Detect which cell encompasses the target text, then output its [X, Y] center coordinate. 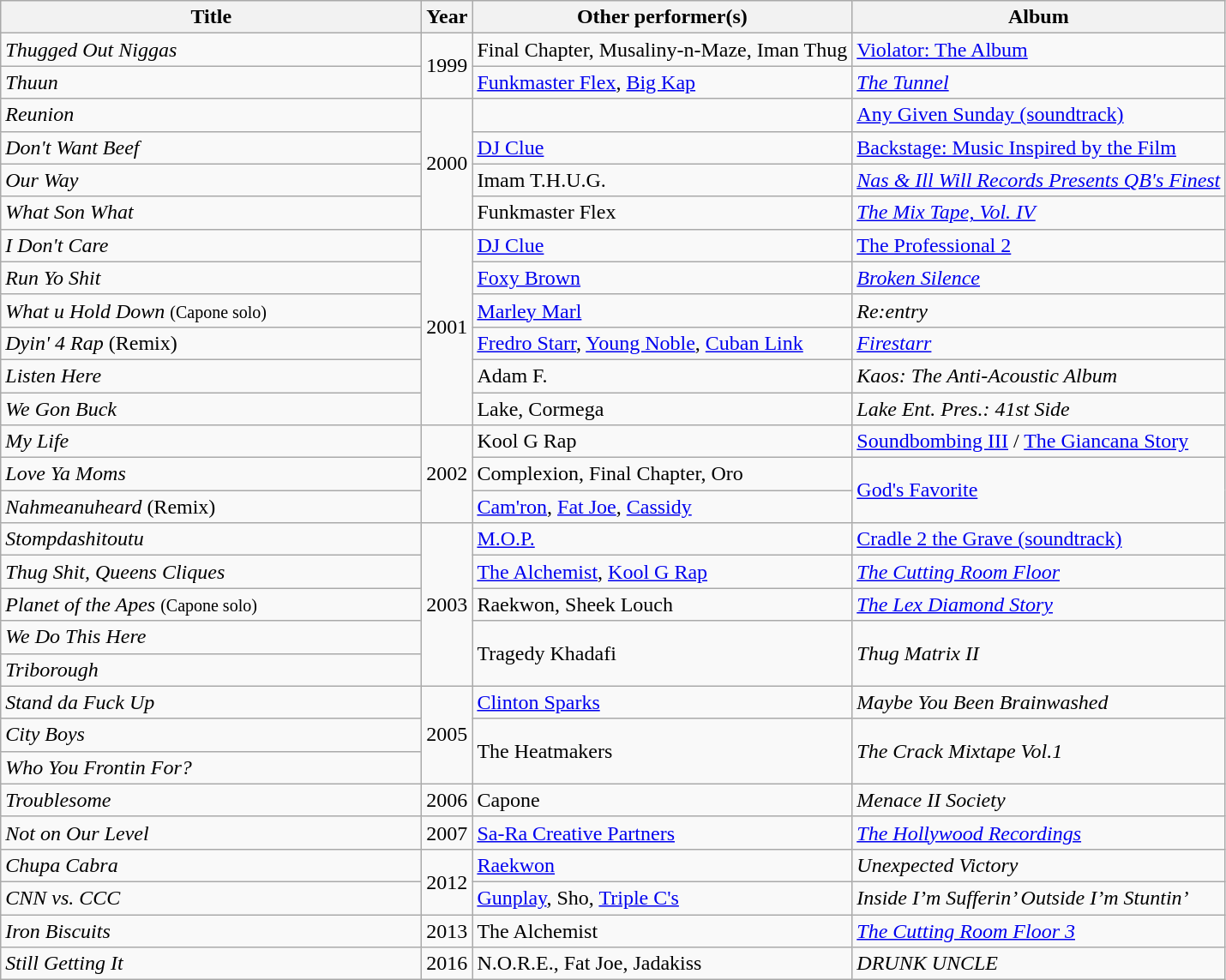
2006 [448, 800]
Imam T.H.U.G. [662, 180]
The Alchemist, Kool G Rap [662, 572]
Other performer(s) [662, 17]
CNN vs. CCC [211, 898]
Backstage: Music Inspired by the Film [1039, 147]
Nahmeanuheard (Remix) [211, 507]
Any Given Sunday (soundtrack) [1039, 115]
2013 [448, 930]
DRUNK UNCLE [1039, 964]
Foxy Brown [662, 278]
Dyin' 4 Rap (Remix) [211, 343]
2003 [448, 604]
The Cutting Room Floor [1039, 572]
We Do This Here [211, 637]
Cradle 2 the Grave (soundtrack) [1039, 539]
Adam F. [662, 376]
2005 [448, 735]
We Gon Buck [211, 409]
Love Ya Moms [211, 474]
Raekwon, Sheek Louch [662, 604]
1999 [448, 66]
Capone [662, 800]
Firestarr [1039, 343]
I Don't Care [211, 245]
Soundbombing III / The Giancana Story [1039, 442]
Complexion, Final Chapter, Oro [662, 474]
Title [211, 17]
Chupa Cabra [211, 865]
Unexpected Victory [1039, 865]
The Professional 2 [1039, 245]
The Cutting Room Floor 3 [1039, 930]
God's Favorite [1039, 490]
The Lex Diamond Story [1039, 604]
Kaos: The Anti-Acoustic Album [1039, 376]
Clinton Sparks [662, 702]
Year [448, 17]
Raekwon [662, 865]
Sa-Ra Creative Partners [662, 833]
The Mix Tape, Vol. IV [1039, 213]
Kool G Rap [662, 442]
Menace II Society [1039, 800]
The Heatmakers [662, 751]
2002 [448, 474]
Don't Want Beef [211, 147]
Funkmaster Flex [662, 213]
Nas & Ill Will Records Presents QB's Finest [1039, 180]
The Hollywood Recordings [1039, 833]
2016 [448, 964]
Album [1039, 17]
2007 [448, 833]
Iron Biscuits [211, 930]
Thug Shit, Queens Cliques [211, 572]
Lake, Cormega [662, 409]
Planet of the Apes (Capone solo) [211, 604]
Broken Silence [1039, 278]
Thugged Out Niggas [211, 50]
What u Hold Down (Capone solo) [211, 310]
Inside I’m Sufferin’ Outside I’m Stuntin’ [1039, 898]
The Tunnel [1039, 82]
Lake Ent. Pres.: 41st Side [1039, 409]
Tragedy Khadafi [662, 653]
N.O.R.E., Fat Joe, Jadakiss [662, 964]
Maybe You Been Brainwashed [1039, 702]
2001 [448, 327]
2000 [448, 164]
Violator: The Album [1039, 50]
Still Getting It [211, 964]
The Crack Mixtape Vol.1 [1039, 751]
What Son What [211, 213]
Fredro Starr, Young Noble, Cuban Link [662, 343]
Funkmaster Flex, Big Kap [662, 82]
2012 [448, 881]
M.O.P. [662, 539]
Who You Frontin For? [211, 767]
Not on Our Level [211, 833]
Triborough [211, 670]
Gunplay, Sho, Triple C's [662, 898]
Troublesome [211, 800]
Thuun [211, 82]
City Boys [211, 735]
Stompdashitoutu [211, 539]
Listen Here [211, 376]
Final Chapter, Musaliny-n-Maze, Iman Thug [662, 50]
Stand da Fuck Up [211, 702]
Cam'ron, Fat Joe, Cassidy [662, 507]
Run Yo Shit [211, 278]
Reunion [211, 115]
Our Way [211, 180]
Marley Marl [662, 310]
My Life [211, 442]
The Alchemist [662, 930]
Thug Matrix II [1039, 653]
Re:entry [1039, 310]
